Pinpoint the cell where the given text exists, returning its [x, y] midpoint coordinate. 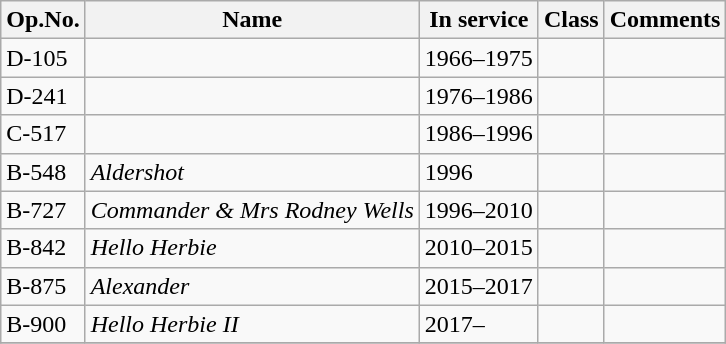
Name [252, 20]
1966–1975 [478, 58]
B-727 [43, 210]
1996 [478, 172]
Op.No. [43, 20]
In service [478, 20]
1986–1996 [478, 134]
Commander & Mrs Rodney Wells [252, 210]
B-900 [43, 324]
B-875 [43, 286]
Hello Herbie II [252, 324]
Hello Herbie [252, 248]
D-241 [43, 96]
B-548 [43, 172]
C-517 [43, 134]
2010–2015 [478, 248]
B-842 [43, 248]
Comments [665, 20]
Aldershot [252, 172]
D-105 [43, 58]
Class [571, 20]
1976–1986 [478, 96]
2015–2017 [478, 286]
2017– [478, 324]
1996–2010 [478, 210]
Alexander [252, 286]
